Locate the cell with the specified text and output its [X, Y] center coordinate. 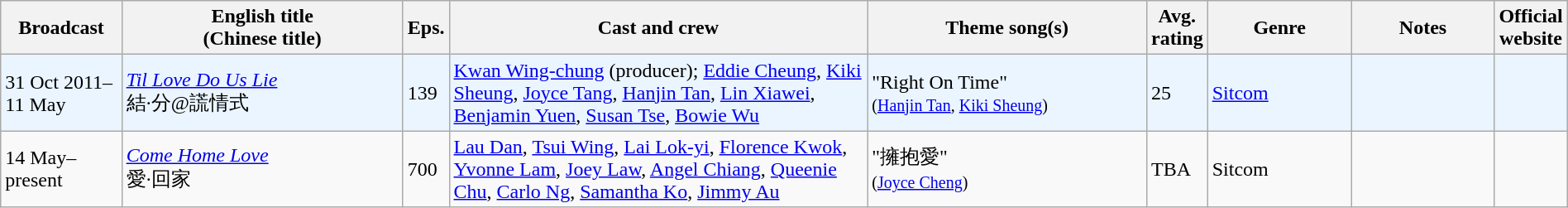
14 May–present [61, 169]
"Right On Time"(Hanjin Tan, Kiki Sheung) [1007, 93]
139 [426, 93]
Avg. rating [1177, 28]
Kwan Wing-chung (producer); Eddie Cheung, Kiki Sheung, Joyce Tang, Hanjin Tan, Lin Xiawei, Benjamin Yuen, Susan Tse, Bowie Wu [658, 93]
31 Oct 2011–11 May [61, 93]
Cast and crew [658, 28]
TBA [1177, 169]
Notes [1422, 28]
Lau Dan, Tsui Wing, Lai Lok-yi, Florence Kwok, Yvonne Lam, Joey Law, Angel Chiang, Queenie Chu, Carlo Ng, Samantha Ko, Jimmy Au [658, 169]
"擁抱愛"(Joyce Cheng) [1007, 169]
700 [426, 169]
Official website [1531, 28]
Broadcast [61, 28]
English title (Chinese title) [262, 28]
Genre [1279, 28]
Eps. [426, 28]
Come Home Love愛·回家 [262, 169]
Theme song(s) [1007, 28]
25 [1177, 93]
Til Love Do Us Lie 結·分@謊情式 [262, 93]
